Output the [X, Y] coordinate of the center of the cell containing the given text.  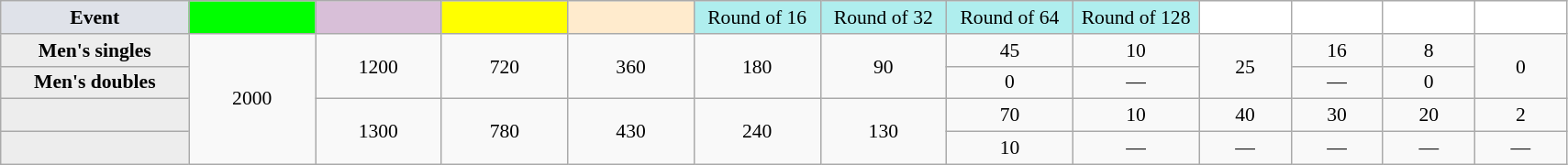
720 [505, 66]
Round of 64 [1010, 17]
1200 [379, 66]
Round of 16 [757, 17]
240 [757, 132]
130 [884, 132]
180 [757, 66]
430 [631, 132]
2000 [252, 99]
70 [1010, 115]
Event [95, 17]
Men's doubles [95, 82]
40 [1245, 115]
8 [1429, 50]
45 [1010, 50]
2 [1520, 115]
780 [505, 132]
Men's singles [95, 50]
Round of 128 [1136, 17]
30 [1337, 115]
90 [884, 66]
Round of 32 [884, 17]
1300 [379, 132]
25 [1245, 66]
360 [631, 66]
20 [1429, 115]
16 [1337, 50]
